Provide the [X, Y] coordinate of the cell's center where the given text is located.  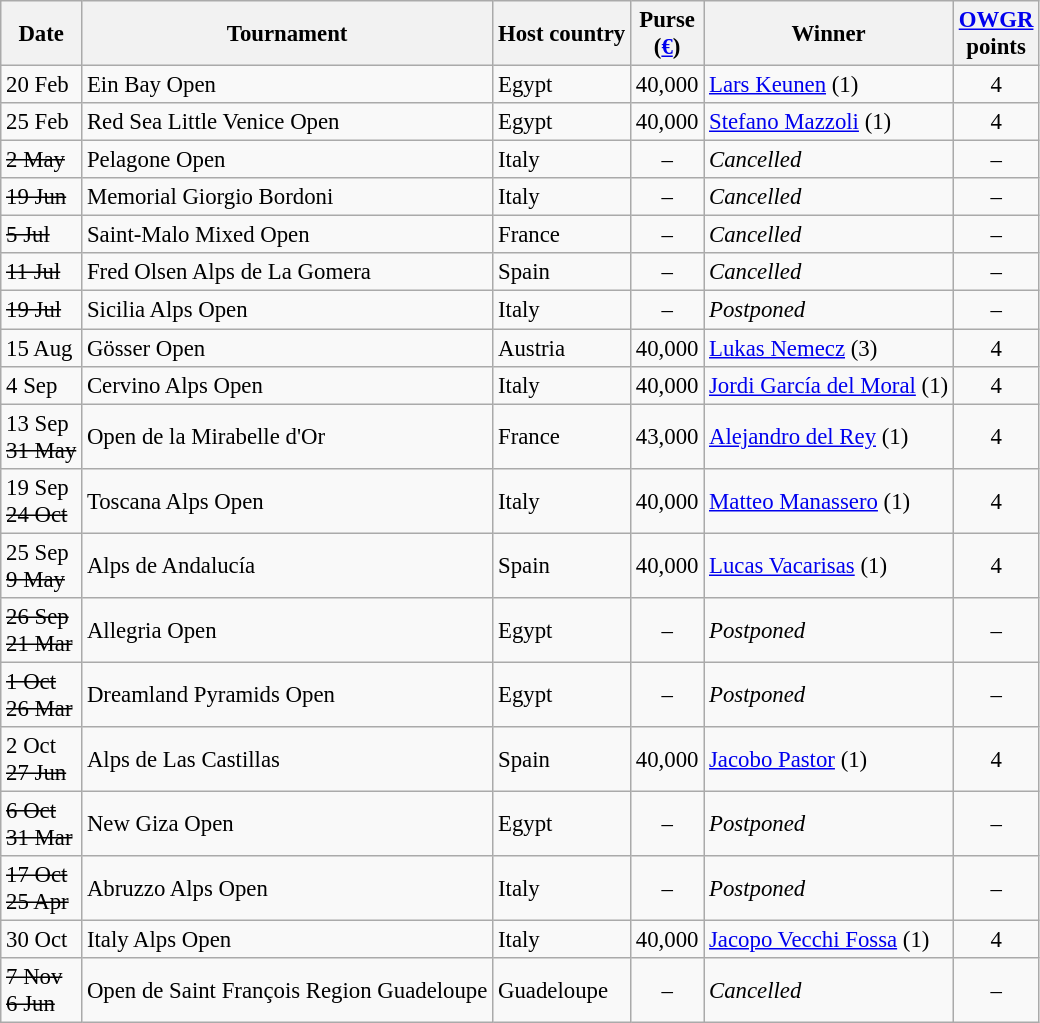
Alps de Las Castillas [288, 760]
Purse(€) [666, 34]
Red Sea Little Venice Open [288, 122]
Tournament [288, 34]
13 Sep31 May [42, 436]
Lukas Nemecz (3) [829, 348]
43,000 [666, 436]
Open de Saint François Region Guadeloupe [288, 990]
2 Oct27 Jun [42, 760]
Abruzzo Alps Open [288, 888]
19 Jun [42, 197]
Winner [829, 34]
Alejandro del Rey (1) [829, 436]
4 Sep [42, 385]
OWGRpoints [996, 34]
New Giza Open [288, 824]
25 Sep9 May [42, 566]
Lucas Vacarisas (1) [829, 566]
Dreamland Pyramids Open [288, 694]
Saint-Malo Mixed Open [288, 235]
Allegria Open [288, 630]
26 Sep21 Mar [42, 630]
Stefano Mazzoli (1) [829, 122]
15 Aug [42, 348]
17 Oct25 Apr [42, 888]
Ein Bay Open [288, 85]
19 Sep24 Oct [42, 500]
Matteo Manassero (1) [829, 500]
5 Jul [42, 235]
1 Oct26 Mar [42, 694]
Jacopo Vecchi Fossa (1) [829, 940]
Guadeloupe [562, 990]
20 Feb [42, 85]
Lars Keunen (1) [829, 85]
Toscana Alps Open [288, 500]
Austria [562, 348]
30 Oct [42, 940]
11 Jul [42, 273]
Jordi García del Moral (1) [829, 385]
Date [42, 34]
7 Nov6 Jun [42, 990]
19 Jul [42, 310]
Italy Alps Open [288, 940]
Gösser Open [288, 348]
Memorial Giorgio Bordoni [288, 197]
Host country [562, 34]
Fred Olsen Alps de La Gomera [288, 273]
Open de la Mirabelle d'Or [288, 436]
Alps de Andalucía [288, 566]
Cervino Alps Open [288, 385]
Sicilia Alps Open [288, 310]
Jacobo Pastor (1) [829, 760]
6 Oct31 Mar [42, 824]
2 May [42, 160]
25 Feb [42, 122]
Pelagone Open [288, 160]
